Pinpoint the cell where the given text exists, returning its (X, Y) midpoint coordinate. 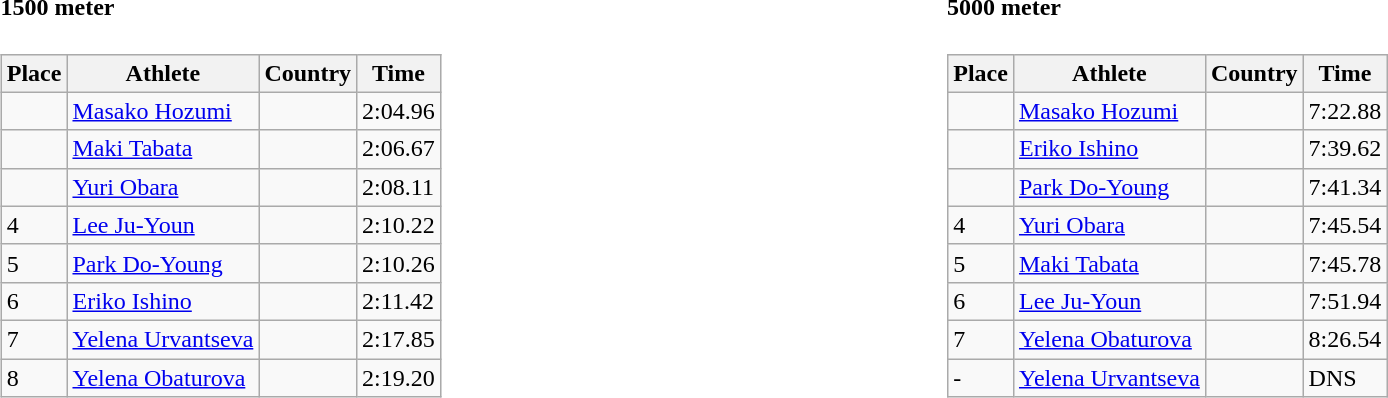
2:08.11 (399, 187)
7:45.54 (1345, 225)
DNS (1345, 378)
2:17.85 (399, 339)
- (981, 378)
7:45.78 (1345, 263)
7:22.88 (1345, 111)
7:51.94 (1345, 301)
2:19.20 (399, 378)
2:10.22 (399, 225)
2:11.42 (399, 301)
8:26.54 (1345, 339)
7:39.62 (1345, 149)
2:06.67 (399, 149)
2:10.26 (399, 263)
7:41.34 (1345, 187)
8 (34, 378)
2:04.96 (399, 111)
